Locate the cell with the specified text and output its [X, Y] center coordinate. 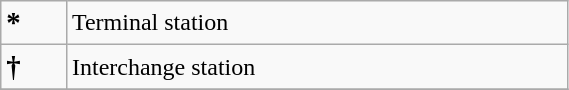
* [34, 23]
† [34, 67]
Interchange station [317, 67]
Terminal station [317, 23]
